From the cell containing the given text, extract its center point as [x, y] coordinate. 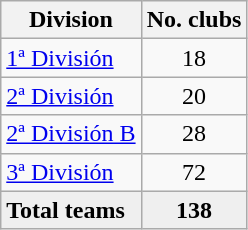
2ª División B [71, 134]
Total teams [71, 210]
1ª División [71, 58]
2ª División [71, 96]
72 [194, 172]
18 [194, 58]
28 [194, 134]
No. clubs [194, 20]
3ª División [71, 172]
20 [194, 96]
138 [194, 210]
Division [71, 20]
